Detect which cell encompasses the target text, then output its (X, Y) center coordinate. 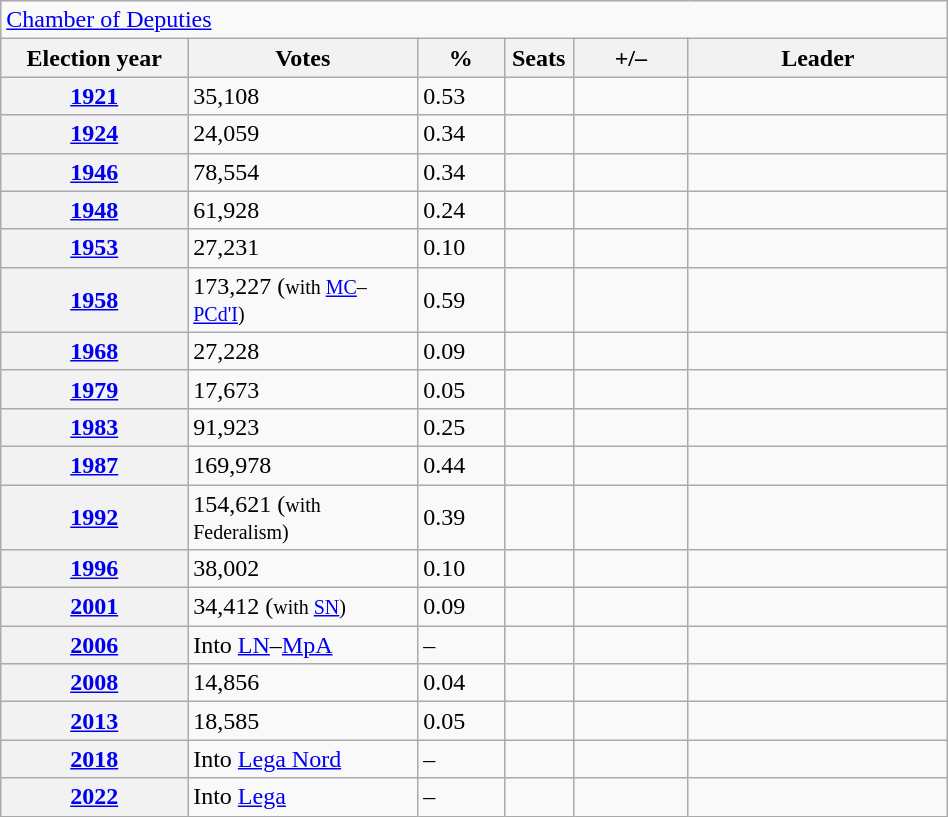
2006 (94, 645)
27,228 (303, 351)
173,227 (with MC–PCd'I) (303, 300)
2018 (94, 759)
1979 (94, 389)
34,412 (with SN) (303, 607)
1948 (94, 210)
1953 (94, 248)
154,621 (with Federalism) (303, 516)
% (461, 58)
1924 (94, 134)
Into Lega Nord (303, 759)
Into LN–MpA (303, 645)
0.53 (461, 96)
27,231 (303, 248)
1958 (94, 300)
61,928 (303, 210)
0.44 (461, 465)
Leader (818, 58)
14,856 (303, 683)
2013 (94, 721)
1946 (94, 172)
1921 (94, 96)
0.25 (461, 427)
Votes (303, 58)
0.39 (461, 516)
38,002 (303, 569)
1983 (94, 427)
1996 (94, 569)
91,923 (303, 427)
1987 (94, 465)
78,554 (303, 172)
1968 (94, 351)
0.59 (461, 300)
0.24 (461, 210)
0.04 (461, 683)
17,673 (303, 389)
Election year (94, 58)
2022 (94, 797)
35,108 (303, 96)
2008 (94, 683)
+/– (630, 58)
2001 (94, 607)
Into Lega (303, 797)
Seats (538, 58)
1992 (94, 516)
18,585 (303, 721)
169,978 (303, 465)
24,059 (303, 134)
Chamber of Deputies (474, 20)
